From the cell containing the given text, extract its center point as (X, Y) coordinate. 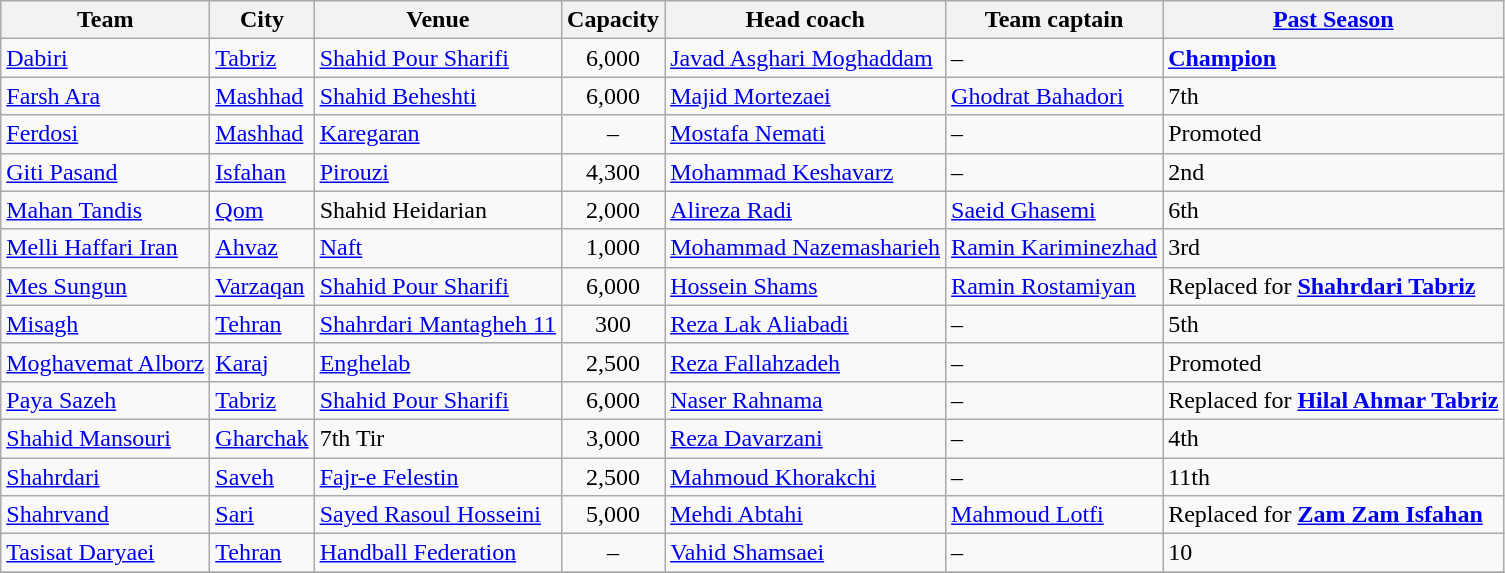
Ferdosi (106, 134)
Shahrdari Mantagheh 11 (438, 324)
4th (1334, 438)
1,000 (614, 248)
Ramin Kariminezhad (1054, 248)
Mohammad Keshavarz (806, 172)
Mehdi Abtahi (806, 515)
Vahid Shamsaei (806, 553)
Replaced for Shahrdari Tabriz (1334, 286)
Ramin Rostamiyan (1054, 286)
Javad Asghari Moghaddam (806, 58)
City (262, 20)
11th (1334, 477)
Tasisat Daryaei (106, 553)
Saeid Ghasemi (1054, 210)
Reza Lak Aliabadi (806, 324)
Enghelab (438, 362)
Shahrvand (106, 515)
Reza Davarzani (806, 438)
Saveh (262, 477)
2nd (1334, 172)
Shahid Beheshti (438, 96)
Misagh (106, 324)
Reza Fallahzadeh (806, 362)
Naft (438, 248)
Team (106, 20)
3,000 (614, 438)
Melli Haffari Iran (106, 248)
10 (1334, 553)
Mahmoud Lotfi (1054, 515)
Replaced for Zam Zam Isfahan (1334, 515)
2,000 (614, 210)
Alireza Radi (806, 210)
Ahvaz (262, 248)
Mahmoud Khorakchi (806, 477)
Past Season (1334, 20)
Team captain (1054, 20)
Ghodrat Bahadori (1054, 96)
Shahid Mansouri (106, 438)
Paya Sazeh (106, 400)
Head coach (806, 20)
Replaced for Hilal Ahmar Tabriz (1334, 400)
Majid Mortezaei (806, 96)
4,300 (614, 172)
Sari (262, 515)
Handball Federation (438, 553)
Venue (438, 20)
3rd (1334, 248)
Shahid Heidarian (438, 210)
Gharchak (262, 438)
Sayed Rasoul Hosseini (438, 515)
Dabiri (106, 58)
Pirouzi (438, 172)
Mostafa Nemati (806, 134)
Qom (262, 210)
6th (1334, 210)
Karaj (262, 362)
5,000 (614, 515)
Isfahan (262, 172)
Moghavemat Alborz (106, 362)
Capacity (614, 20)
Karegaran (438, 134)
300 (614, 324)
7th Tir (438, 438)
Giti Pasand (106, 172)
Mohammad Nazemasharieh (806, 248)
5th (1334, 324)
Mahan Tandis (106, 210)
Mes Sungun (106, 286)
Fajr-e Felestin (438, 477)
Naser Rahnama (806, 400)
Hossein Shams (806, 286)
Champion (1334, 58)
Shahrdari (106, 477)
Varzaqan (262, 286)
Farsh Ara (106, 96)
7th (1334, 96)
